Provide the (X, Y) coordinate of the cell's center where the given text is located.  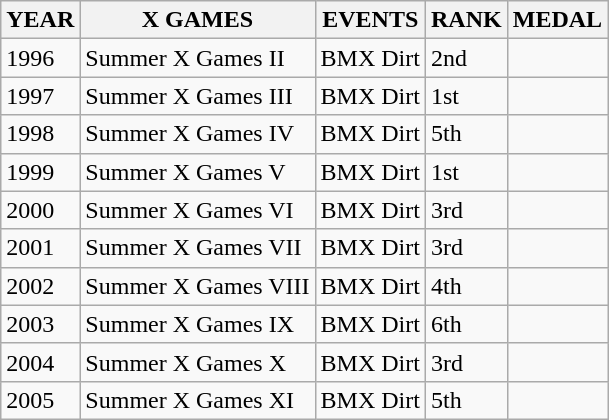
2003 (40, 324)
Summer X Games II (198, 58)
1998 (40, 134)
Summer X Games IV (198, 134)
2nd (466, 58)
X GAMES (198, 20)
6th (466, 324)
Summer X Games VIII (198, 286)
2000 (40, 210)
RANK (466, 20)
2001 (40, 248)
1996 (40, 58)
EVENTS (370, 20)
2004 (40, 362)
Summer X Games V (198, 172)
4th (466, 286)
YEAR (40, 20)
2005 (40, 400)
1999 (40, 172)
Summer X Games X (198, 362)
2002 (40, 286)
MEDAL (557, 20)
1997 (40, 96)
Summer X Games III (198, 96)
Summer X Games VII (198, 248)
Summer X Games XI (198, 400)
Summer X Games VI (198, 210)
Summer X Games IX (198, 324)
